Extract the [x, y] coordinate from the center of the cell holding the provided text.  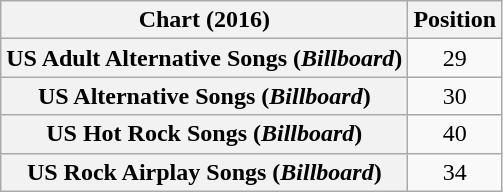
US Hot Rock Songs (Billboard) [204, 134]
34 [455, 172]
Position [455, 20]
US Alternative Songs (Billboard) [204, 96]
29 [455, 58]
40 [455, 134]
US Adult Alternative Songs (Billboard) [204, 58]
US Rock Airplay Songs (Billboard) [204, 172]
Chart (2016) [204, 20]
30 [455, 96]
